Locate the cell with the specified text and output its (X, Y) center coordinate. 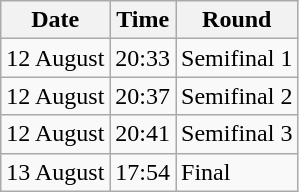
Semifinal 3 (237, 134)
20:37 (143, 96)
Date (56, 20)
13 August (56, 172)
Round (237, 20)
Semifinal 1 (237, 58)
Time (143, 20)
20:41 (143, 134)
Final (237, 172)
17:54 (143, 172)
Semifinal 2 (237, 96)
20:33 (143, 58)
